Return [X, Y] of the center of cell containing provided text 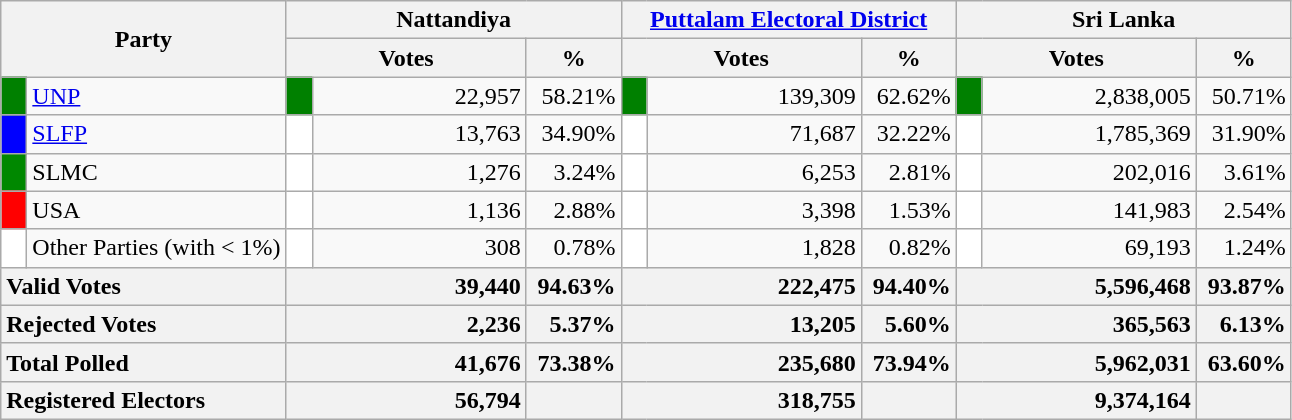
73.38% [574, 362]
69,193 [1089, 248]
2.88% [574, 210]
3.24% [574, 172]
Sri Lanka [1124, 20]
39,440 [406, 286]
141,983 [1089, 210]
94.40% [908, 286]
31.90% [1244, 134]
0.78% [574, 248]
13,205 [741, 324]
1,136 [419, 210]
3.61% [1244, 172]
5.37% [574, 324]
56,794 [406, 400]
0.82% [908, 248]
58.21% [574, 96]
1,785,369 [1089, 134]
63.60% [1244, 362]
50.71% [1244, 96]
365,563 [1076, 324]
6.13% [1244, 324]
318,755 [741, 400]
Rejected Votes [144, 324]
202,016 [1089, 172]
71,687 [754, 134]
1.24% [1244, 248]
USA [156, 210]
SLFP [156, 134]
1,828 [754, 248]
2,236 [406, 324]
5,962,031 [1076, 362]
6,253 [754, 172]
32.22% [908, 134]
Party [144, 39]
2,838,005 [1089, 96]
5,596,468 [1076, 286]
Other Parties (with < 1%) [156, 248]
UNP [156, 96]
3,398 [754, 210]
222,475 [741, 286]
94.63% [574, 286]
Registered Electors [144, 400]
34.90% [574, 134]
308 [419, 248]
9,374,164 [1076, 400]
Valid Votes [144, 286]
22,957 [419, 96]
Nattandiya [454, 20]
13,763 [419, 134]
Total Polled [144, 362]
1.53% [908, 210]
235,680 [741, 362]
1,276 [419, 172]
41,676 [406, 362]
93.87% [1244, 286]
139,309 [754, 96]
2.54% [1244, 210]
2.81% [908, 172]
Puttalam Electoral District [788, 20]
73.94% [908, 362]
SLMC [156, 172]
62.62% [908, 96]
5.60% [908, 324]
